Scan for the cell matching the given text and deliver its [x, y] coordinate at center. 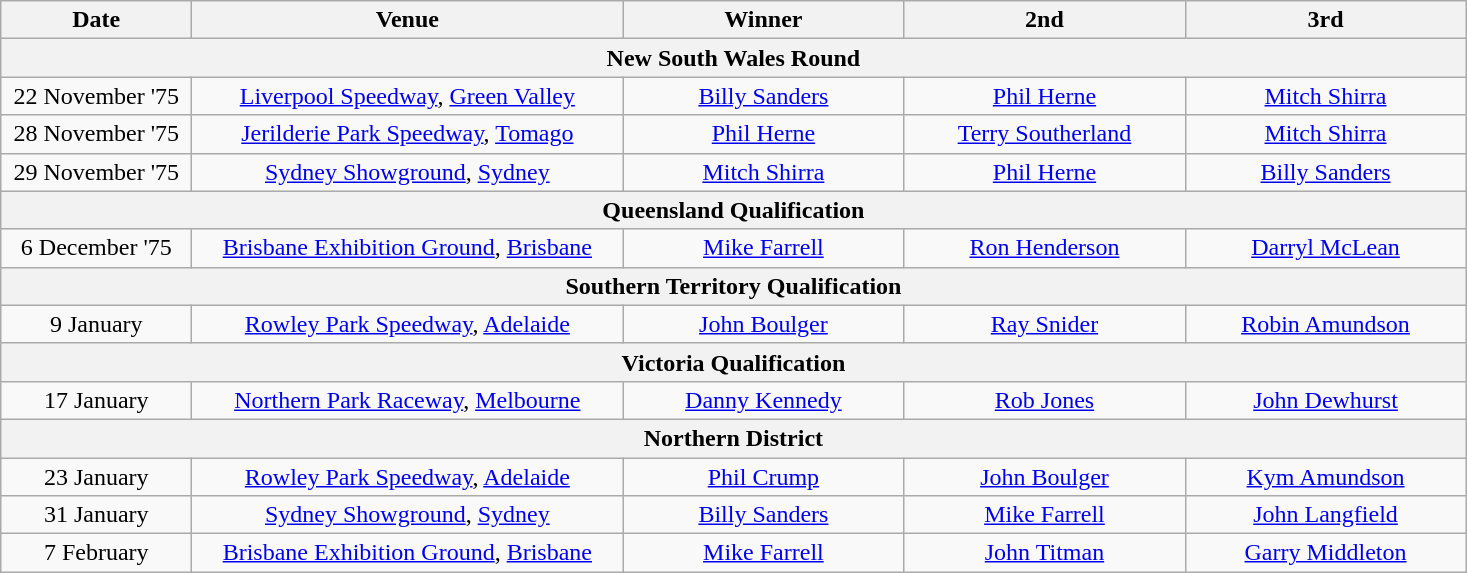
3rd [1326, 20]
John Titman [1044, 553]
29 November '75 [96, 172]
Liverpool Speedway, Green Valley [408, 96]
2nd [1044, 20]
17 January [96, 400]
Terry Southerland [1044, 134]
22 November '75 [96, 96]
Venue [408, 20]
Phil Crump [764, 477]
28 November '75 [96, 134]
Rob Jones [1044, 400]
Winner [764, 20]
Northern District [734, 438]
Garry Middleton [1326, 553]
6 December '75 [96, 248]
31 January [96, 515]
Ron Henderson [1044, 248]
John Langfield [1326, 515]
Ray Snider [1044, 324]
Date [96, 20]
Robin Amundson [1326, 324]
Kym Amundson [1326, 477]
Victoria Qualification [734, 362]
Jerilderie Park Speedway, Tomago [408, 134]
John Dewhurst [1326, 400]
23 January [96, 477]
Darryl McLean [1326, 248]
New South Wales Round [734, 58]
Southern Territory Qualification [734, 286]
Queensland Qualification [734, 210]
7 February [96, 553]
9 January [96, 324]
Danny Kennedy [764, 400]
Northern Park Raceway, Melbourne [408, 400]
